For the text-containing cell, return its midpoint in (x, y) coordinate format. 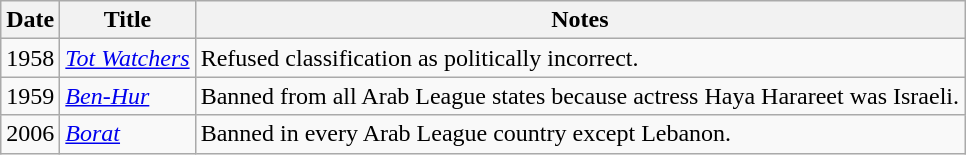
1959 (30, 96)
Date (30, 20)
Notes (580, 20)
Banned from all Arab League states because actress Haya Harareet was Israeli. (580, 96)
Tot Watchers (128, 58)
Ben-Hur (128, 96)
Title (128, 20)
Refused classification as politically incorrect. (580, 58)
2006 (30, 134)
Borat (128, 134)
1958 (30, 58)
Banned in every Arab League country except Lebanon. (580, 134)
